Output the (X, Y) coordinate of the center of the cell containing the given text.  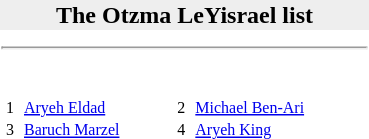
Aryeh Eldad (97, 108)
The Otzma LeYisrael list (184, 15)
1 (12, 108)
Michael Ben-Ari (280, 108)
2 (184, 108)
